Output the [x, y] coordinate of the center of the cell containing the given text.  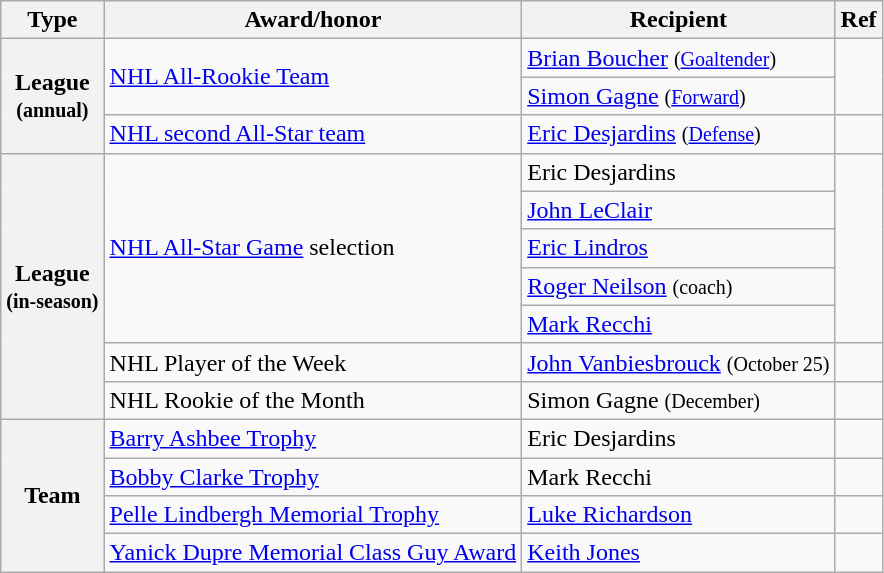
Yanick Dupre Memorial Class Guy Award [313, 553]
Type [52, 20]
Roger Neilson (coach) [678, 286]
League(annual) [52, 96]
NHL All-Rookie Team [313, 77]
John LeClair [678, 210]
Ref [858, 20]
NHL second All-Star team [313, 134]
Award/honor [313, 20]
Simon Gagne (Forward) [678, 96]
Luke Richardson [678, 515]
Simon Gagne (December) [678, 400]
Keith Jones [678, 553]
Bobby Clarke Trophy [313, 477]
John Vanbiesbrouck (October 25) [678, 362]
NHL Rookie of the Month [313, 400]
Recipient [678, 20]
Brian Boucher (Goaltender) [678, 58]
Barry Ashbee Trophy [313, 438]
Team [52, 495]
Eric Lindros [678, 248]
League(in-season) [52, 286]
Eric Desjardins (Defense) [678, 134]
NHL All-Star Game selection [313, 248]
Pelle Lindbergh Memorial Trophy [313, 515]
NHL Player of the Week [313, 362]
